Output the (X, Y) coordinate of the center of the cell containing the given text.  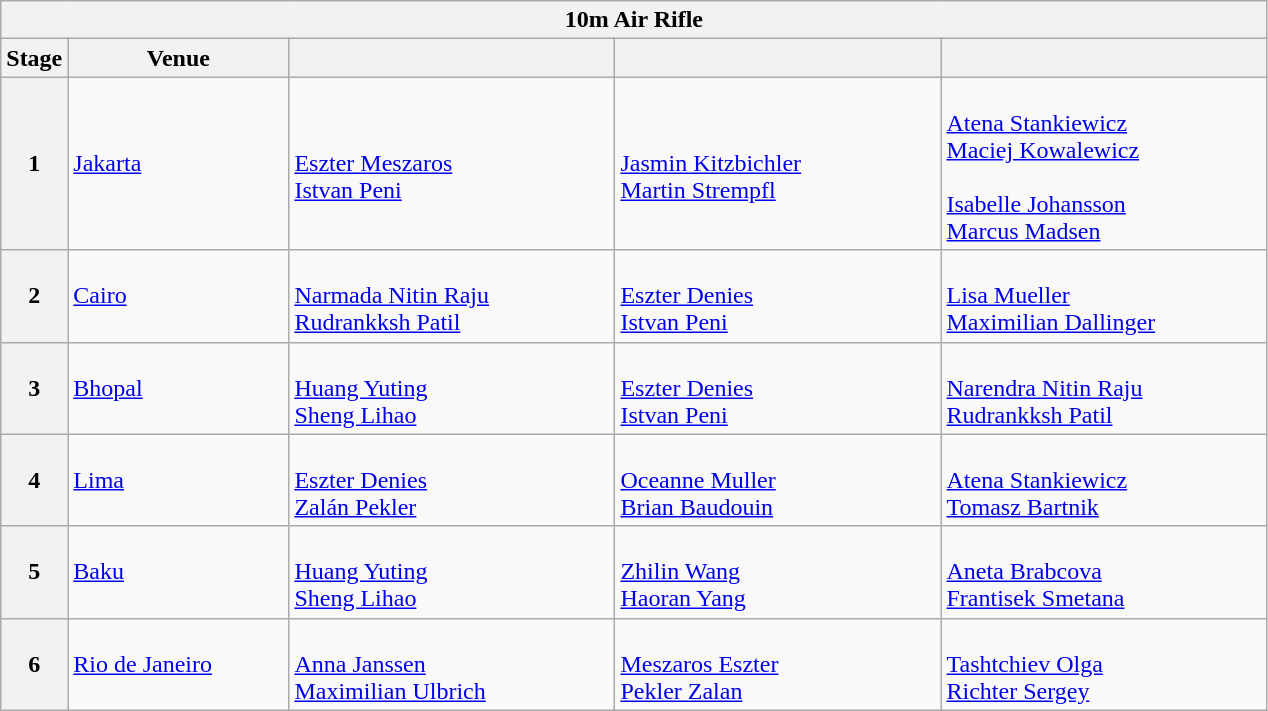
Jasmin Kitzbichler Martin Strempfl (778, 164)
Venue (178, 58)
Zhilin WangHaoran Yang (778, 572)
1 (34, 164)
Cairo (178, 296)
Stage (34, 58)
Jakarta (178, 164)
4 (34, 480)
3 (34, 388)
Narendra Nitin Raju Rudrankksh Patil (1104, 388)
Anna Janssen Maximilian Ulbrich (452, 664)
2 (34, 296)
Narmada Nitin Raju Rudrankksh Patil (452, 296)
Oceanne Muller Brian Baudouin (778, 480)
Lisa Mueller Maximilian Dallinger (1104, 296)
Eszter Denies Zalán Pekler (452, 480)
10m Air Rifle (634, 20)
6 (34, 664)
5 (34, 572)
Tashtchiev Olga Richter Sergey (1104, 664)
Rio de Janeiro (178, 664)
Lima (178, 480)
Baku (178, 572)
Bhopal (178, 388)
Aneta BrabcovaFrantisek Smetana (1104, 572)
Atena Stankiewicz Maciej Kowalewicz Isabelle Johansson Marcus Madsen (1104, 164)
Atena Stankiewicz Tomasz Bartnik (1104, 480)
Eszter Meszaros Istvan Peni (452, 164)
Meszaros Eszter Pekler Zalan (778, 664)
